Scan for the cell matching the given text and deliver its (x, y) coordinate at center. 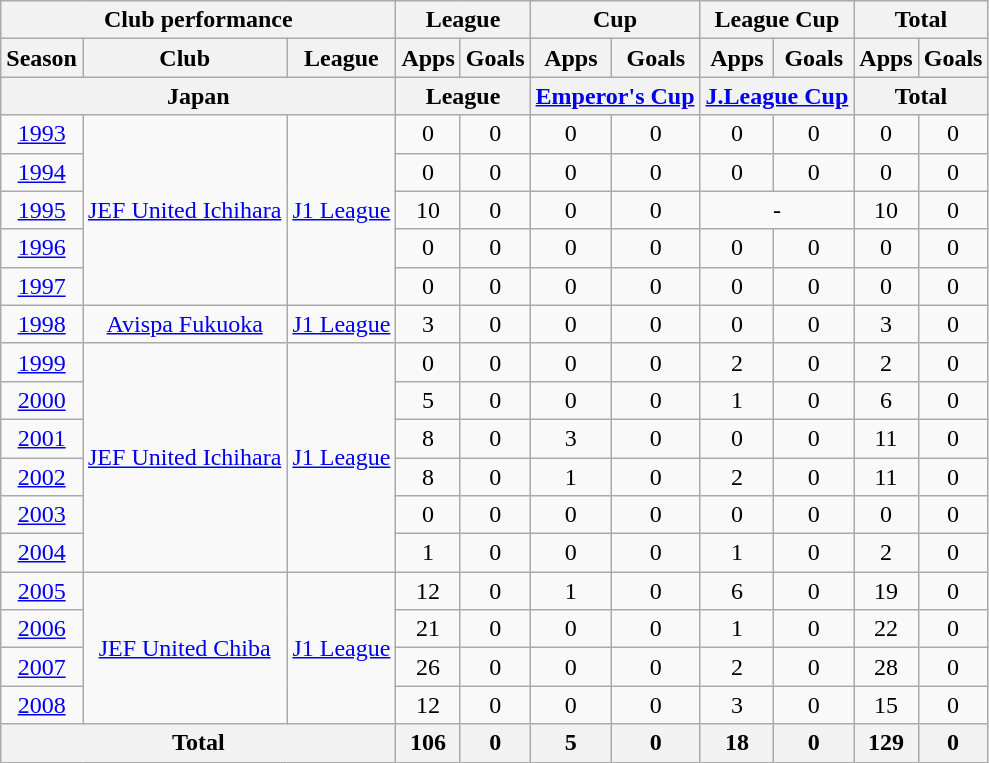
JEF United Chiba (184, 648)
2007 (42, 667)
Japan (198, 96)
19 (886, 591)
Season (42, 58)
- (777, 210)
Club (184, 58)
2001 (42, 438)
Emperor's Cup (615, 96)
2008 (42, 705)
21 (428, 629)
18 (737, 743)
Club performance (198, 20)
2005 (42, 591)
Avispa Fukuoka (184, 324)
22 (886, 629)
15 (886, 705)
28 (886, 667)
1999 (42, 362)
2000 (42, 400)
League Cup (777, 20)
1996 (42, 248)
2002 (42, 477)
1995 (42, 210)
Cup (615, 20)
2003 (42, 515)
J.League Cup (777, 96)
1993 (42, 134)
1997 (42, 286)
1998 (42, 324)
1994 (42, 172)
26 (428, 667)
106 (428, 743)
2004 (42, 553)
129 (886, 743)
2006 (42, 629)
